For the text-containing cell, return its midpoint in [x, y] coordinate format. 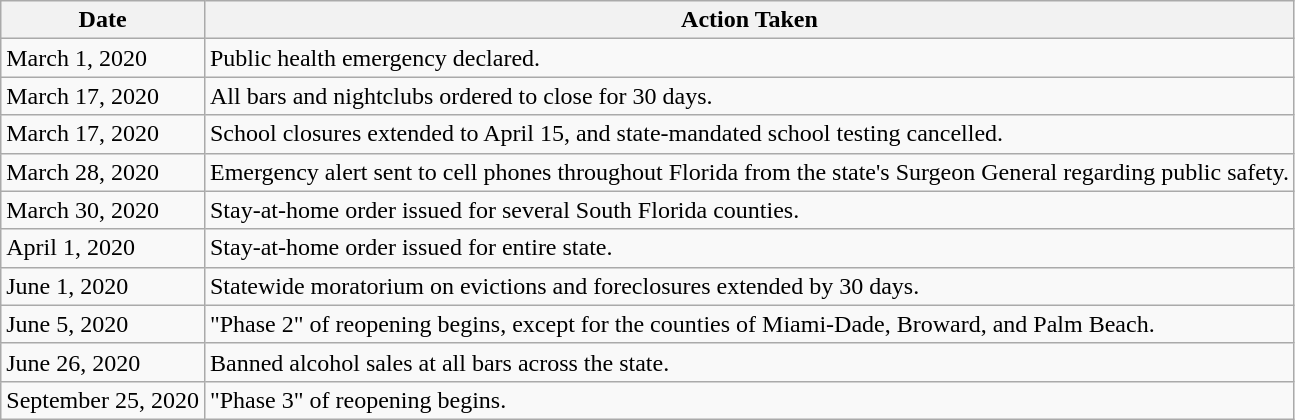
"Phase 3" of reopening begins. [749, 400]
March 1, 2020 [103, 58]
Date [103, 20]
Banned alcohol sales at all bars across the state. [749, 362]
Public health emergency declared. [749, 58]
All bars and nightclubs ordered to close for 30 days. [749, 96]
Stay-at-home order issued for several South Florida counties. [749, 210]
"Phase 2" of reopening begins, except for the counties of Miami-Dade, Broward, and Palm Beach. [749, 324]
June 5, 2020 [103, 324]
Stay-at-home order issued for entire state. [749, 248]
September 25, 2020 [103, 400]
School closures extended to April 15, and state-mandated school testing cancelled. [749, 134]
April 1, 2020 [103, 248]
March 28, 2020 [103, 172]
Emergency alert sent to cell phones throughout Florida from the state's Surgeon General regarding public safety. [749, 172]
Action Taken [749, 20]
June 1, 2020 [103, 286]
March 30, 2020 [103, 210]
Statewide moratorium on evictions and foreclosures extended by 30 days. [749, 286]
June 26, 2020 [103, 362]
